Return the [x, y] coordinate for the center point of the cell that contains the specified text.  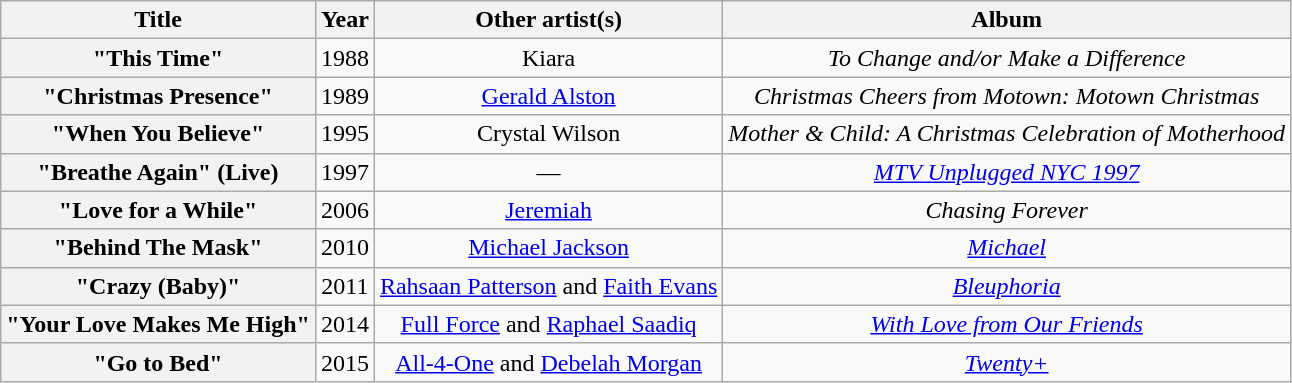
Year [344, 20]
2014 [344, 324]
"Love for a While" [158, 210]
Other artist(s) [548, 20]
Rahsaan Patterson and Faith Evans [548, 286]
2015 [344, 362]
— [548, 172]
Title [158, 20]
1988 [344, 58]
To Change and/or Make a Difference [1007, 58]
1995 [344, 134]
Crystal Wilson [548, 134]
Chasing Forever [1007, 210]
"Crazy (Baby)" [158, 286]
Michael [1007, 248]
Album [1007, 20]
"Behind The Mask" [158, 248]
1989 [344, 96]
Jeremiah [548, 210]
Christmas Cheers from Motown: Motown Christmas [1007, 96]
"When You Believe" [158, 134]
"Breathe Again" (Live) [158, 172]
"This Time" [158, 58]
2010 [344, 248]
2006 [344, 210]
"Christmas Presence" [158, 96]
1997 [344, 172]
Gerald Alston [548, 96]
Full Force and Raphael Saadiq [548, 324]
Michael Jackson [548, 248]
"Your Love Makes Me High" [158, 324]
All-4-One and Debelah Morgan [548, 362]
Bleuphoria [1007, 286]
Mother & Child: A Christmas Celebration of Motherhood [1007, 134]
With Love from Our Friends [1007, 324]
Twenty+ [1007, 362]
MTV Unplugged NYC 1997 [1007, 172]
Kiara [548, 58]
2011 [344, 286]
"Go to Bed" [158, 362]
